Search for the cell housing the specified text and yield its (x, y) center coordinate. 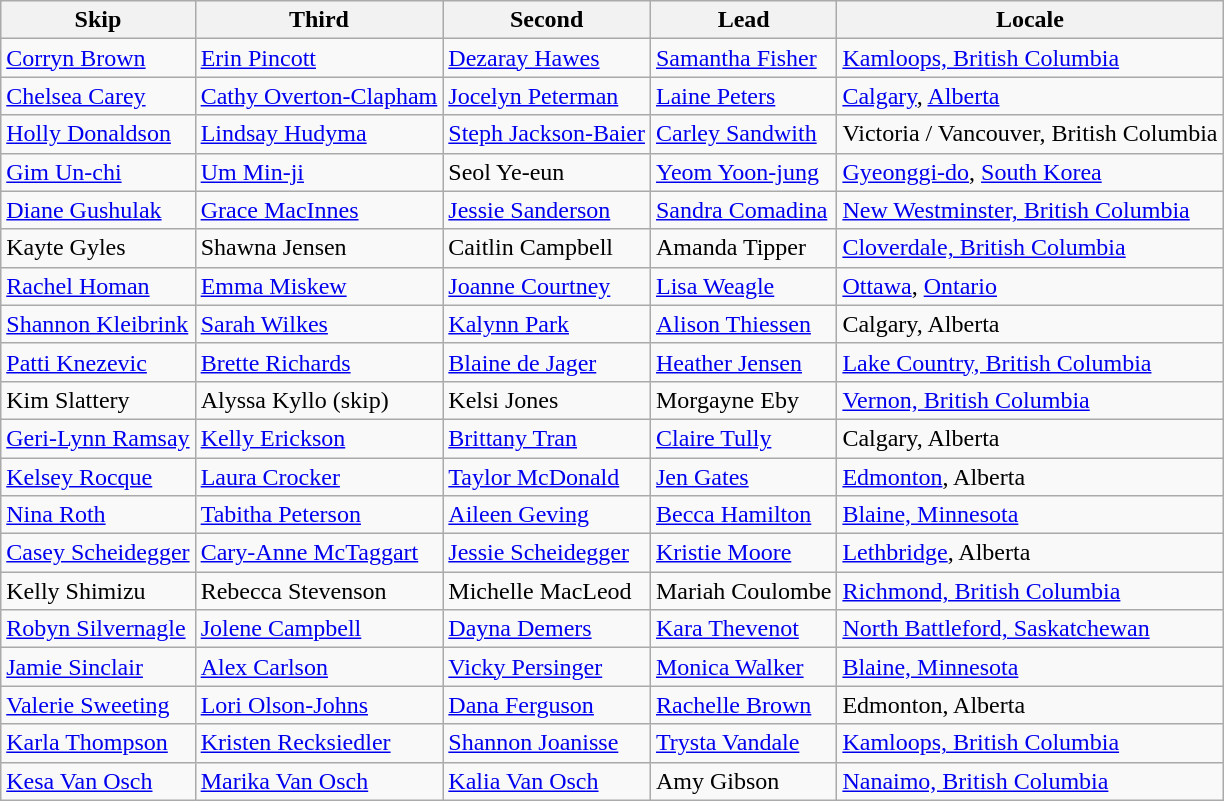
Heather Jensen (743, 362)
Sarah Wilkes (319, 324)
Yeom Yoon-jung (743, 172)
Valerie Sweeting (98, 705)
Dezaray Hawes (547, 58)
Laura Crocker (319, 477)
Second (547, 20)
Kelsi Jones (547, 400)
Kim Slattery (98, 400)
Cloverdale, British Columbia (1030, 248)
Patti Knezevic (98, 362)
Kelly Erickson (319, 438)
New Westminster, British Columbia (1030, 210)
Caitlin Campbell (547, 248)
Laine Peters (743, 96)
Michelle MacLeod (547, 591)
Lori Olson-Johns (319, 705)
Kelly Shimizu (98, 591)
Geri-Lynn Ramsay (98, 438)
Kelsey Rocque (98, 477)
Brittany Tran (547, 438)
Grace MacInnes (319, 210)
Kesa Van Osch (98, 781)
Kalynn Park (547, 324)
Alex Carlson (319, 667)
Claire Tully (743, 438)
Rachelle Brown (743, 705)
Lead (743, 20)
Kayte Gyles (98, 248)
Casey Scheidegger (98, 553)
Ottawa, Ontario (1030, 286)
Lisa Weagle (743, 286)
Kalia Van Osch (547, 781)
Corryn Brown (98, 58)
Jamie Sinclair (98, 667)
Nina Roth (98, 515)
Jessie Scheidegger (547, 553)
Cathy Overton-Clapham (319, 96)
Sandra Comadina (743, 210)
Taylor McDonald (547, 477)
Holly Donaldson (98, 134)
Shawna Jensen (319, 248)
Jolene Campbell (319, 629)
Vicky Persinger (547, 667)
Aileen Geving (547, 515)
Carley Sandwith (743, 134)
Karla Thompson (98, 743)
Amy Gibson (743, 781)
North Battleford, Saskatchewan (1030, 629)
Joanne Courtney (547, 286)
Trysta Vandale (743, 743)
Robyn Silvernagle (98, 629)
Lethbridge, Alberta (1030, 553)
Jocelyn Peterman (547, 96)
Mariah Coulombe (743, 591)
Marika Van Osch (319, 781)
Jen Gates (743, 477)
Becca Hamilton (743, 515)
Diane Gushulak (98, 210)
Alyssa Kyllo (skip) (319, 400)
Dayna Demers (547, 629)
Gim Un-chi (98, 172)
Brette Richards (319, 362)
Morgayne Eby (743, 400)
Richmond, British Columbia (1030, 591)
Lindsay Hudyma (319, 134)
Monica Walker (743, 667)
Kristie Moore (743, 553)
Rebecca Stevenson (319, 591)
Kara Thevenot (743, 629)
Skip (98, 20)
Lake Country, British Columbia (1030, 362)
Gyeonggi-do, South Korea (1030, 172)
Amanda Tipper (743, 248)
Kristen Recksiedler (319, 743)
Um Min-ji (319, 172)
Blaine de Jager (547, 362)
Jessie Sanderson (547, 210)
Steph Jackson-Baier (547, 134)
Third (319, 20)
Shannon Joanisse (547, 743)
Rachel Homan (98, 286)
Nanaimo, British Columbia (1030, 781)
Erin Pincott (319, 58)
Alison Thiessen (743, 324)
Shannon Kleibrink (98, 324)
Cary-Anne McTaggart (319, 553)
Tabitha Peterson (319, 515)
Victoria / Vancouver, British Columbia (1030, 134)
Seol Ye-eun (547, 172)
Samantha Fisher (743, 58)
Emma Miskew (319, 286)
Chelsea Carey (98, 96)
Vernon, British Columbia (1030, 400)
Dana Ferguson (547, 705)
Locale (1030, 20)
